Return [X, Y] of the center of cell containing provided text 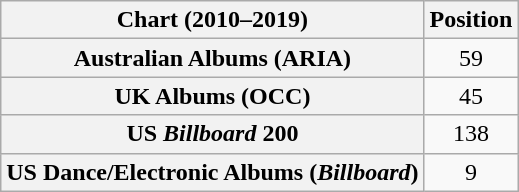
138 [471, 134]
Australian Albums (ARIA) [212, 58]
9 [471, 172]
45 [471, 96]
US Billboard 200 [212, 134]
59 [471, 58]
Position [471, 20]
US Dance/Electronic Albums (Billboard) [212, 172]
UK Albums (OCC) [212, 96]
Chart (2010–2019) [212, 20]
